Output the [x, y] coordinate of the center of the cell containing the given text.  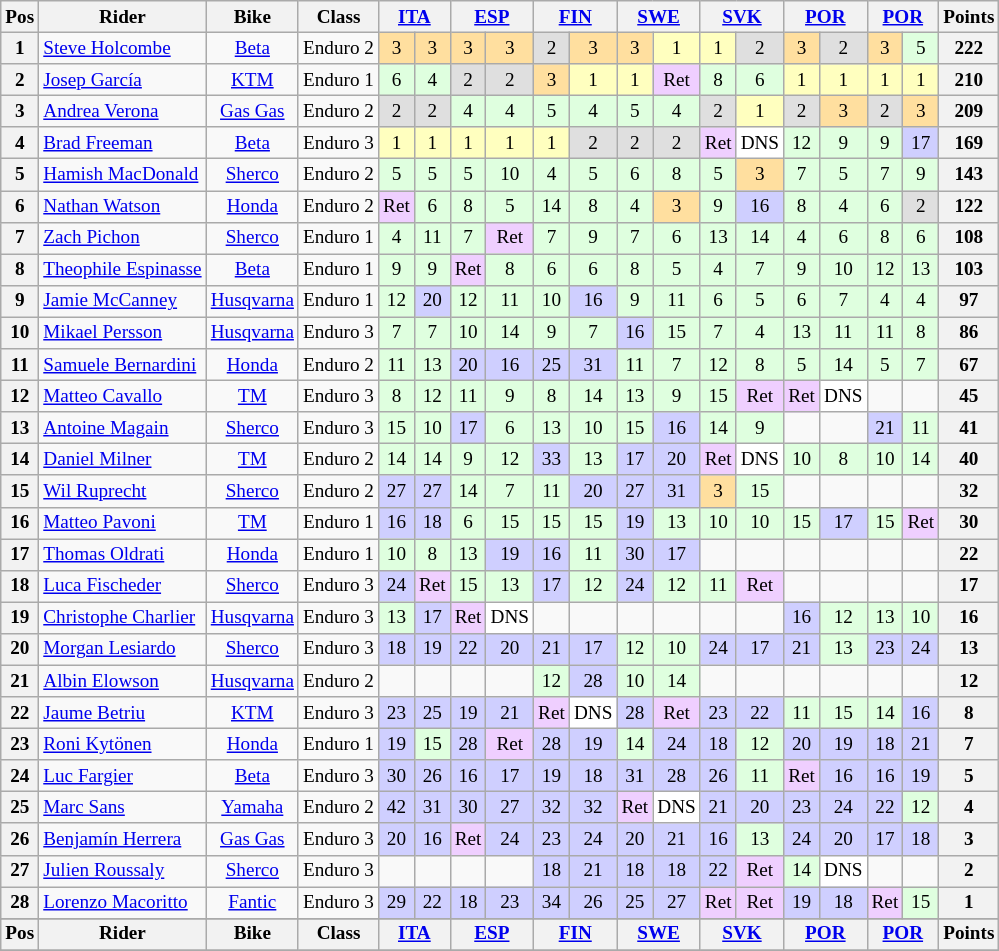
Luc Fargier [122, 776]
Steve Holcombe [122, 48]
222 [969, 48]
Benjamín Herrera [122, 839]
Theophile Espinasse [122, 270]
Josep García [122, 80]
Thomas Oldrati [122, 554]
Matteo Cavallo [122, 396]
34 [552, 902]
67 [969, 365]
Brad Freeman [122, 143]
Marc Sans [122, 808]
42 [397, 808]
210 [969, 80]
33 [552, 460]
Nathan Watson [122, 206]
Jaume Betriu [122, 713]
Yamaha [252, 808]
29 [397, 902]
209 [969, 111]
Zach Pichon [122, 238]
Samuele Bernardini [122, 365]
86 [969, 333]
Matteo Pavoni [122, 523]
Mikael Persson [122, 333]
Antoine Magain [122, 428]
Luca Fischeder [122, 586]
45 [969, 396]
Jamie McCanney [122, 301]
40 [969, 460]
Wil Ruprecht [122, 491]
169 [969, 143]
Lorenzo Macoritto [122, 902]
Christophe Charlier [122, 618]
Roni Kytönen [122, 744]
143 [969, 175]
97 [969, 301]
Andrea Verona [122, 111]
122 [969, 206]
Daniel Milner [122, 460]
41 [969, 428]
Albin Elowson [122, 681]
Fantic [252, 902]
103 [969, 270]
Julien Roussaly [122, 871]
Hamish MacDonald [122, 175]
108 [969, 238]
Morgan Lesiardo [122, 649]
